Extract the (X, Y) coordinate from the center of the cell holding the provided text.  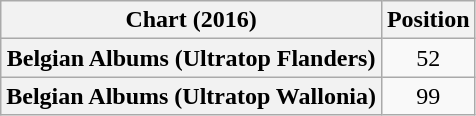
Belgian Albums (Ultratop Wallonia) (192, 96)
99 (428, 96)
Chart (2016) (192, 20)
Belgian Albums (Ultratop Flanders) (192, 58)
52 (428, 58)
Position (428, 20)
